Pinpoint the cell where the given text exists, returning its (X, Y) midpoint coordinate. 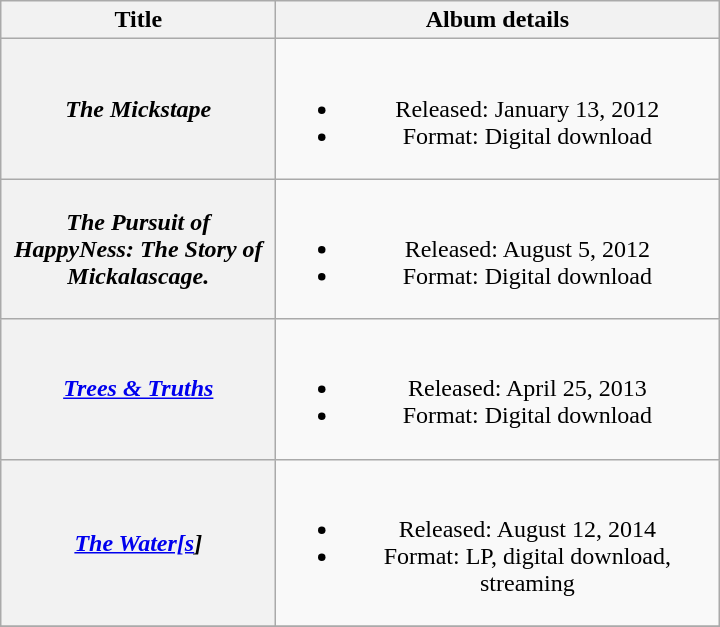
Released: April 25, 2013Format: Digital download (498, 389)
The Water[s] (138, 542)
Trees & Truths (138, 389)
Album details (498, 20)
Released: August 12, 2014Format: LP, digital download, streaming (498, 542)
The Pursuit of HappyNess: The Story of Mickalascage. (138, 249)
The Mickstape (138, 109)
Title (138, 20)
Released: January 13, 2012Format: Digital download (498, 109)
Released: August 5, 2012Format: Digital download (498, 249)
